Search for the cell housing the specified text and yield its (x, y) center coordinate. 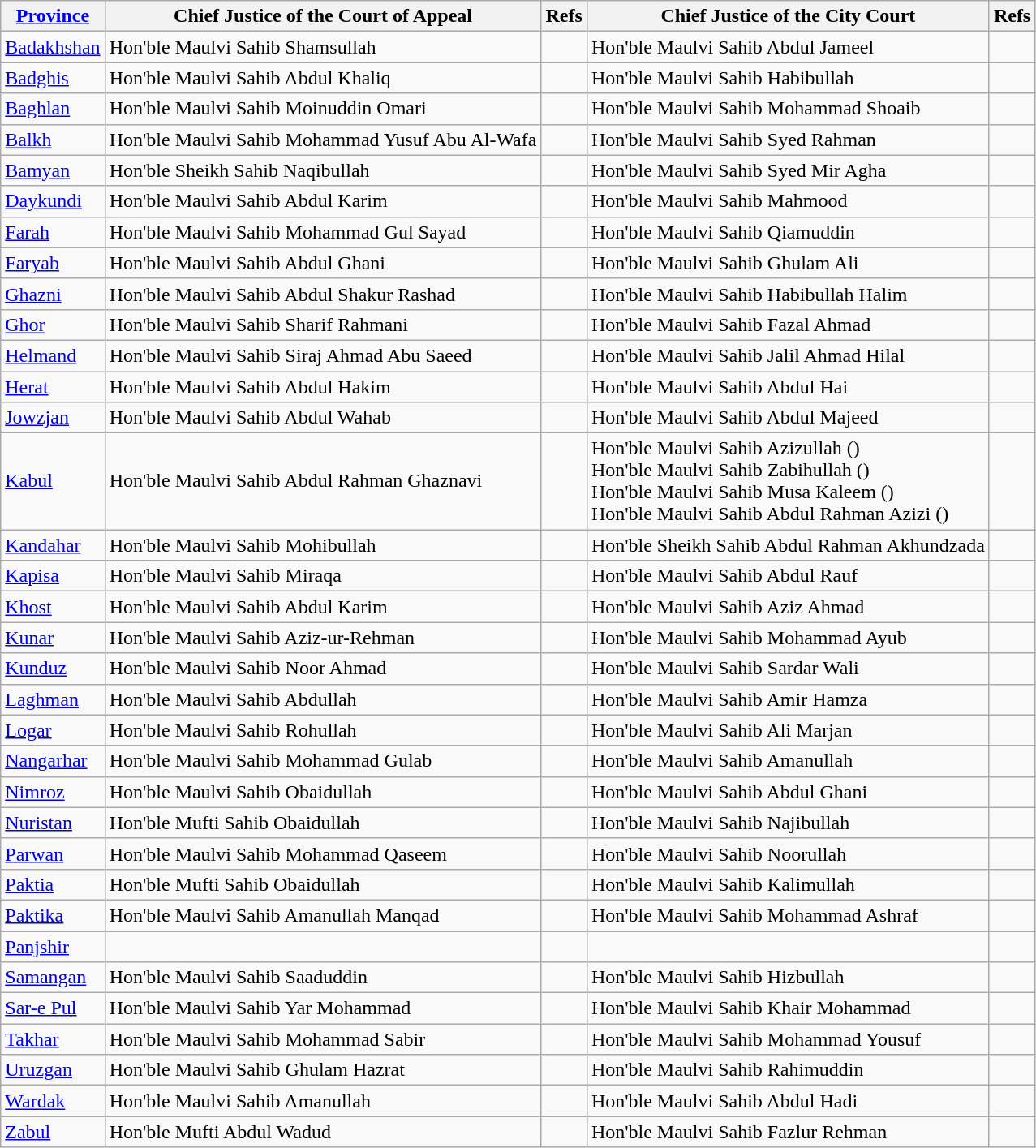
Wardak (53, 1101)
Hon'ble Maulvi Sahib Mohammad Qaseem (323, 853)
Parwan (53, 853)
Daykundi (53, 201)
Hon'ble Maulvi Sahib Abdul Rauf (788, 576)
Hon'ble Maulvi Sahib Abdul Khaliq (323, 78)
Badghis (53, 78)
Hon'ble Maulvi Sahib Abdul Hakim (323, 387)
Hon'ble Maulvi Sahib Habibullah Halim (788, 294)
Hon'ble Maulvi Sahib Abdul Hai (788, 387)
Hon'ble Maulvi Sahib Khair Mohammad (788, 1008)
Hon'ble Maulvi Sahib Hizbullah (788, 978)
Hon'ble Maulvi Sahib Qiamuddin (788, 232)
Hon'ble Maulvi Sahib Sharif Rahmani (323, 325)
Herat (53, 387)
Hon'ble Maulvi Sahib Syed Mir Agha (788, 170)
Hon'ble Maulvi Sahib Aziz-ur-Rehman (323, 638)
Hon'ble Maulvi Sahib Mohammad Sabir (323, 1039)
Faryab (53, 263)
Paktika (53, 915)
Hon'ble Maulvi Sahib Mohammad Ashraf (788, 915)
Logar (53, 730)
Hon'ble Maulvi Sahib Ghulam Ali (788, 263)
Farah (53, 232)
Hon'ble Maulvi Sahib Syed Rahman (788, 140)
Hon'ble Maulvi Sahib Abdul Wahab (323, 418)
Ghazni (53, 294)
Chief Justice of the Court of Appeal (323, 16)
Hon'ble Sheikh Sahib Naqibullah (323, 170)
Hon'ble Maulvi Sahib Siraj Ahmad Abu Saeed (323, 355)
Hon'ble Maulvi Sahib Mohibullah (323, 545)
Hon'ble Maulvi Sahib Mohammad Yusuf Abu Al-Wafa (323, 140)
Zabul (53, 1132)
Hon'ble Maulvi Sahib Sardar Wali (788, 669)
Kapisa (53, 576)
Panjshir (53, 947)
Hon'ble Maulvi Sahib Abdullah (323, 699)
Kunar (53, 638)
Kunduz (53, 669)
Chief Justice of the City Court (788, 16)
Hon'ble Maulvi Sahib Abdul Majeed (788, 418)
Samangan (53, 978)
Hon'ble Maulvi Sahib Rahimuddin (788, 1070)
Hon'ble Maulvi Sahib Aziz Ahmad (788, 607)
Hon'ble Maulvi Sahib Mohammad Ayub (788, 638)
Hon'ble Maulvi Sahib Fazal Ahmad (788, 325)
Hon'ble Maulvi Sahib Ali Marjan (788, 730)
Hon'ble Maulvi Sahib Saaduddin (323, 978)
Nangarhar (53, 761)
Hon'ble Maulvi Sahib Abdul Jameel (788, 47)
Hon'ble Maulvi Sahib Noor Ahmad (323, 669)
Jowzjan (53, 418)
Hon'ble Maulvi Sahib Ghulam Hazrat (323, 1070)
Hon'ble Mufti Abdul Wadud (323, 1132)
Hon'ble Maulvi Sahib Jalil Ahmad Hilal (788, 355)
Hon'ble Maulvi Sahib Azizullah () Hon'ble Maulvi Sahib Zabihullah () Hon'ble Maulvi Sahib Musa Kaleem () Hon'ble Maulvi Sahib Abdul Rahman Azizi () (788, 482)
Hon'ble Maulvi Sahib Amir Hamza (788, 699)
Helmand (53, 355)
Province (53, 16)
Balkh (53, 140)
Hon'ble Maulvi Sahib Abdul Hadi (788, 1101)
Paktia (53, 884)
Laghman (53, 699)
Nimroz (53, 792)
Hon'ble Maulvi Sahib Rohullah (323, 730)
Ghor (53, 325)
Hon'ble Maulvi Sahib Yar Mohammad (323, 1008)
Hon'ble Maulvi Sahib Noorullah (788, 853)
Hon'ble Maulvi Sahib Obaidullah (323, 792)
Kabul (53, 482)
Nuristan (53, 823)
Uruzgan (53, 1070)
Hon'ble Maulvi Sahib Fazlur Rehman (788, 1132)
Hon'ble Maulvi Sahib Shamsullah (323, 47)
Takhar (53, 1039)
Hon'ble Maulvi Sahib Mahmood (788, 201)
Hon'ble Sheikh Sahib Abdul Rahman Akhundzada (788, 545)
Bamyan (53, 170)
Hon'ble Maulvi Sahib Mohammad Gul Sayad (323, 232)
Hon'ble Maulvi Sahib Habibullah (788, 78)
Hon'ble Maulvi Sahib Abdul Rahman Ghaznavi (323, 482)
Hon'ble Maulvi Sahib Mohammad Shoaib (788, 109)
Hon'ble Maulvi Sahib Moinuddin Omari (323, 109)
Baghlan (53, 109)
Badakhshan (53, 47)
Hon'ble Maulvi Sahib Amanullah Manqad (323, 915)
Hon'ble Maulvi Sahib Mohammad Yousuf (788, 1039)
Khost (53, 607)
Sar-e Pul (53, 1008)
Hon'ble Maulvi Sahib Kalimullah (788, 884)
Hon'ble Maulvi Sahib Mohammad Gulab (323, 761)
Hon'ble Maulvi Sahib Abdul Shakur Rashad (323, 294)
Hon'ble Maulvi Sahib Miraqa (323, 576)
Hon'ble Maulvi Sahib Najibullah (788, 823)
Kandahar (53, 545)
